Output the (X, Y) coordinate of the center of the cell containing the given text.  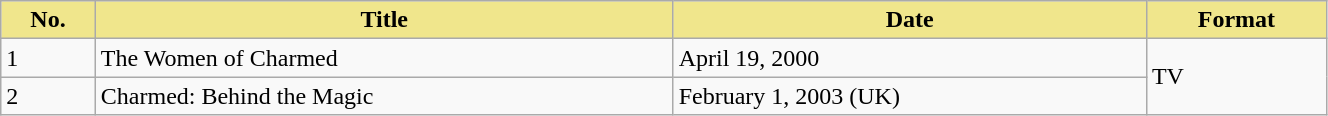
2 (48, 96)
April 19, 2000 (910, 58)
Format (1236, 20)
Title (384, 20)
February 1, 2003 (UK) (910, 96)
1 (48, 58)
The Women of Charmed (384, 58)
No. (48, 20)
TV (1236, 77)
Date (910, 20)
Charmed: Behind the Magic (384, 96)
